Return the [x, y] coordinate for the center point of the cell that contains the specified text.  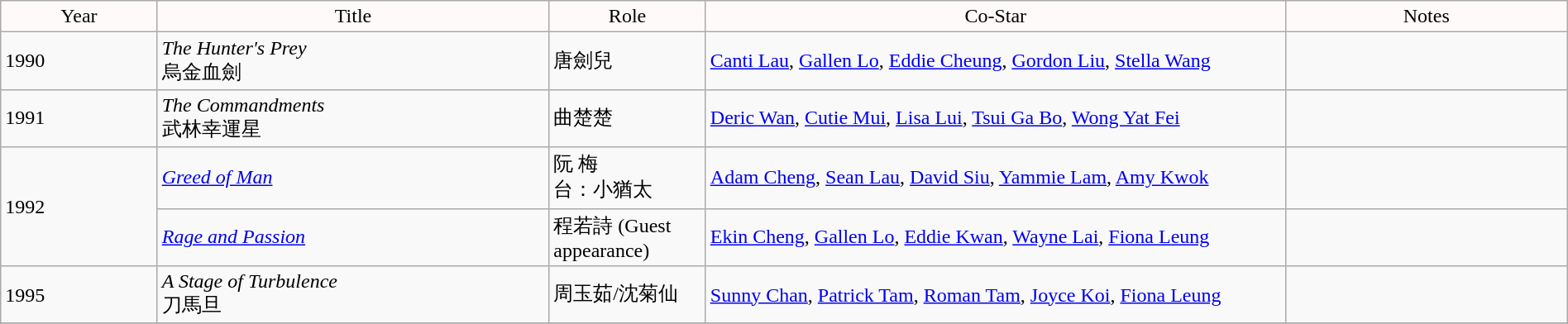
Rage and Passion [353, 237]
程若詩 (Guest appearance) [627, 237]
1991 [79, 118]
1995 [79, 295]
Ekin Cheng, Gallen Lo, Eddie Kwan, Wayne Lai, Fiona Leung [996, 237]
Title [353, 17]
Canti Lau, Gallen Lo, Eddie Cheung, Gordon Liu, Stella Wang [996, 61]
周玉茹/沈菊仙 [627, 295]
Year [79, 17]
阮 梅台：小猶太 [627, 178]
1990 [79, 61]
曲楚楚 [627, 118]
The Commandments武林幸運星 [353, 118]
Notes [1426, 17]
Co-Star [996, 17]
Deric Wan, Cutie Mui, Lisa Lui, Tsui Ga Bo, Wong Yat Fei [996, 118]
1992 [79, 207]
Greed of Man [353, 178]
A Stage of Turbulence刀馬旦 [353, 295]
Role [627, 17]
The Hunter's Prey烏金血劍 [353, 61]
唐劍兒 [627, 61]
Adam Cheng, Sean Lau, David Siu, Yammie Lam, Amy Kwok [996, 178]
Sunny Chan, Patrick Tam, Roman Tam, Joyce Koi, Fiona Leung [996, 295]
